Return the [x, y] coordinate for the center point of the cell that contains the specified text.  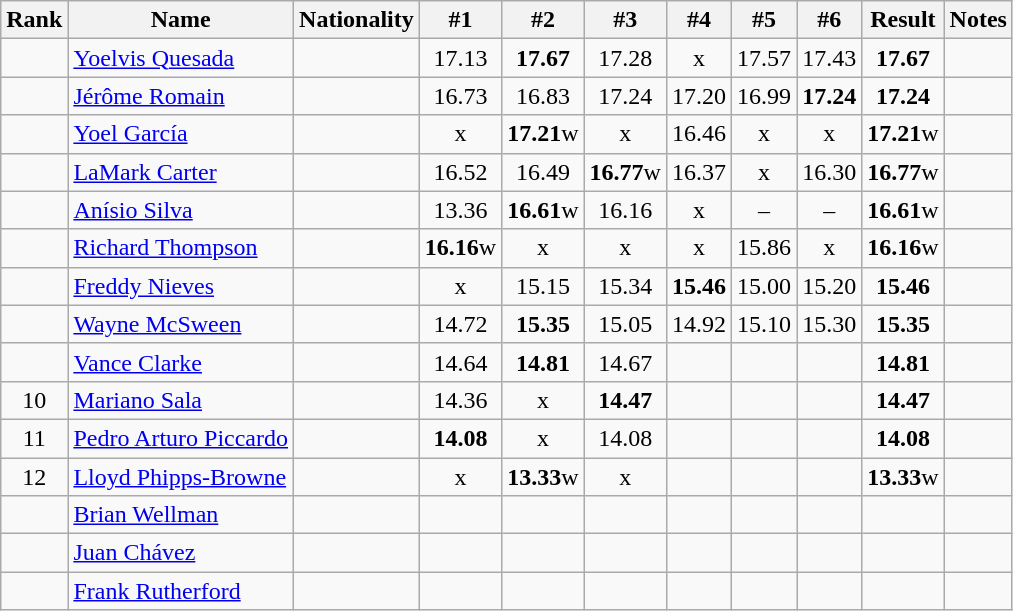
15.86 [764, 248]
Nationality [357, 20]
15.05 [625, 324]
Jérôme Romain [181, 96]
Brian Wellman [181, 515]
15.20 [830, 286]
Yoel García [181, 134]
Lloyd Phipps-Browne [181, 477]
Vance Clarke [181, 362]
16.99 [764, 96]
12 [34, 477]
15.10 [764, 324]
Richard Thompson [181, 248]
14.72 [460, 324]
17.13 [460, 58]
Juan Chávez [181, 553]
Name [181, 20]
Yoelvis Quesada [181, 58]
Freddy Nieves [181, 286]
15.15 [543, 286]
15.30 [830, 324]
16.37 [698, 172]
#2 [543, 20]
16.46 [698, 134]
17.57 [764, 58]
Rank [34, 20]
16.16 [625, 210]
Notes [978, 20]
15.00 [764, 286]
17.43 [830, 58]
16.52 [460, 172]
11 [34, 438]
#3 [625, 20]
14.67 [625, 362]
#6 [830, 20]
14.36 [460, 400]
16.49 [543, 172]
#5 [764, 20]
#1 [460, 20]
16.73 [460, 96]
13.36 [460, 210]
10 [34, 400]
17.20 [698, 96]
16.30 [830, 172]
14.92 [698, 324]
17.28 [625, 58]
14.64 [460, 362]
Pedro Arturo Piccardo [181, 438]
Frank Rutherford [181, 591]
15.34 [625, 286]
Wayne McSween [181, 324]
16.83 [543, 96]
#4 [698, 20]
Anísio Silva [181, 210]
Result [903, 20]
Mariano Sala [181, 400]
LaMark Carter [181, 172]
